Return the (x, y) coordinate for the center point of the cell that contains the specified text.  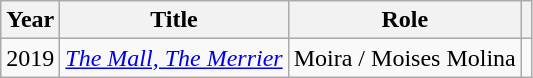
The Mall, The Merrier (174, 58)
Role (404, 20)
Title (174, 20)
2019 (30, 58)
Moira / Moises Molina (404, 58)
Year (30, 20)
